Determine the [X, Y] coordinate at the center of the cell enclosing the given text.  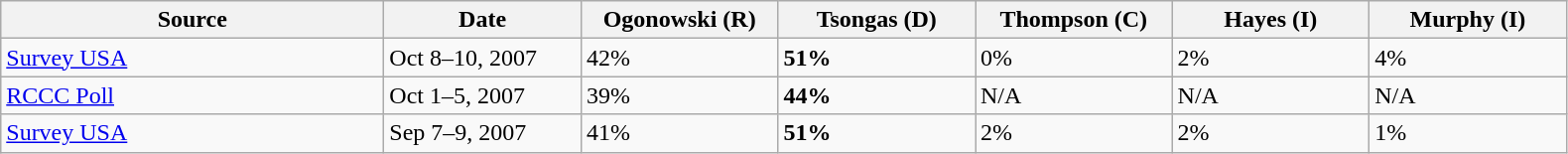
4% [1469, 58]
Oct 1–5, 2007 [482, 95]
42% [679, 58]
Date [482, 20]
0% [1074, 58]
Oct 8–10, 2007 [482, 58]
RCCC Poll [193, 95]
44% [877, 95]
Hayes (I) [1270, 20]
Sep 7–9, 2007 [482, 133]
Thompson (C) [1074, 20]
Tsongas (D) [877, 20]
41% [679, 133]
Murphy (I) [1469, 20]
Ogonowski (R) [679, 20]
1% [1469, 133]
Source [193, 20]
39% [679, 95]
